Extract the (X, Y) coordinate from the center of the cell holding the provided text.  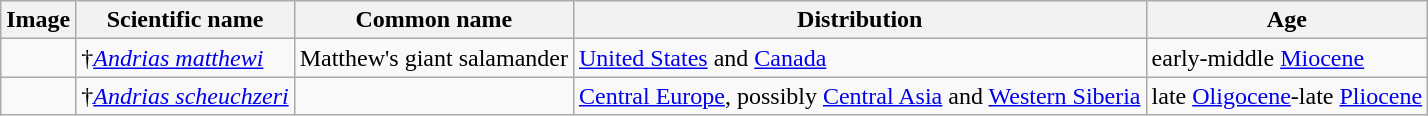
United States and Canada (860, 58)
Common name (434, 20)
Image (38, 20)
Scientific name (185, 20)
Matthew's giant salamander (434, 58)
Age (1287, 20)
late Oligocene-late Pliocene (1287, 96)
early-middle Miocene (1287, 58)
†Andrias matthewi (185, 58)
Distribution (860, 20)
†Andrias scheuchzeri (185, 96)
Central Europe, possibly Central Asia and Western Siberia (860, 96)
